Provide the [X, Y] coordinate of the cell's center where the given text is located.  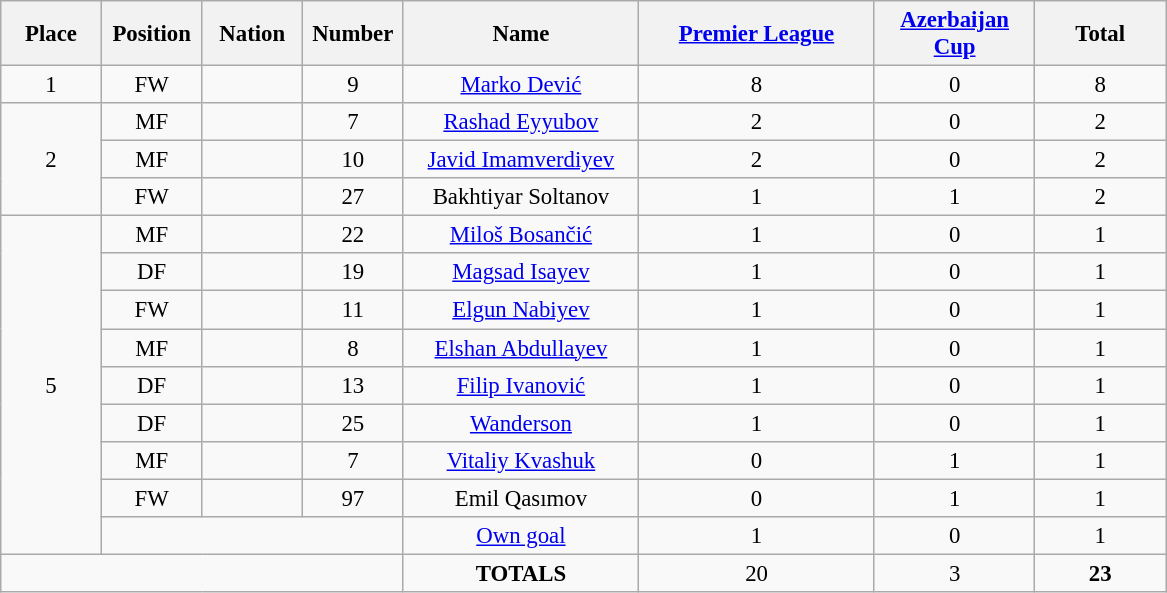
Wanderson [521, 423]
27 [354, 197]
Azerbaijan Cup [954, 34]
5 [52, 385]
10 [354, 160]
Rashad Eyyubov [521, 122]
Bakhtiyar Soltanov [521, 197]
Vitaliy Kvashuk [521, 460]
Position [152, 34]
Marko Dević [521, 85]
Emil Qasımov [521, 498]
19 [354, 273]
Miloš Bosančić [521, 235]
22 [354, 235]
Filip Ivanović [521, 385]
Elshan Abdullayev [521, 348]
Nation [252, 34]
9 [354, 85]
25 [354, 423]
Total [1100, 34]
20 [757, 573]
Place [52, 34]
97 [354, 498]
Own goal [521, 536]
3 [954, 573]
Premier League [757, 34]
Elgun Nabiyev [521, 310]
Name [521, 34]
Javid Imamverdiyev [521, 160]
TOTALS [521, 573]
13 [354, 385]
Magsad Isayev [521, 273]
11 [354, 310]
Number [354, 34]
23 [1100, 573]
